For the text-containing cell, return its midpoint in [x, y] coordinate format. 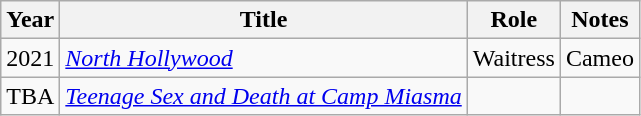
Notes [600, 20]
Waitress [514, 58]
Year [30, 20]
Teenage Sex and Death at Camp Miasma [264, 96]
Role [514, 20]
North Hollywood [264, 58]
Title [264, 20]
TBA [30, 96]
2021 [30, 58]
Cameo [600, 58]
